Extract the (x, y) coordinate from the center of the cell holding the provided text.  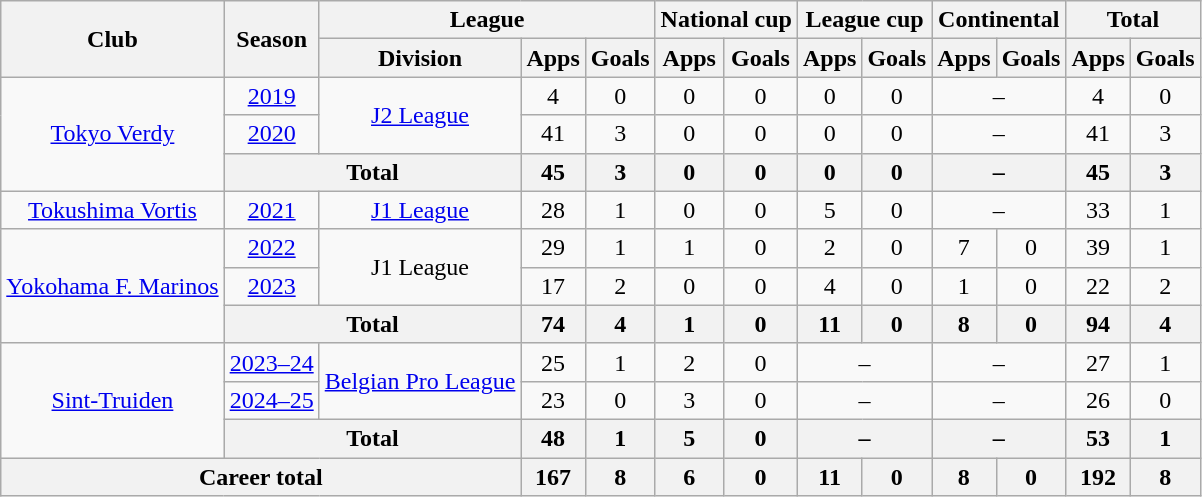
74 (553, 324)
2023 (272, 286)
Tokushima Vortis (112, 210)
National cup (726, 20)
48 (553, 438)
17 (553, 286)
League cup (864, 20)
Sint-Truiden (112, 400)
25 (553, 362)
2020 (272, 134)
7 (964, 248)
J2 League (420, 115)
29 (553, 248)
23 (553, 400)
Continental (999, 20)
2022 (272, 248)
192 (1098, 477)
Yokohama F. Marinos (112, 286)
6 (689, 477)
94 (1098, 324)
Career total (261, 477)
Tokyo Verdy (112, 134)
53 (1098, 438)
2023–24 (272, 362)
167 (553, 477)
26 (1098, 400)
Division (420, 58)
22 (1098, 286)
2024–25 (272, 400)
2019 (272, 96)
Club (112, 39)
Season (272, 39)
33 (1098, 210)
27 (1098, 362)
2021 (272, 210)
28 (553, 210)
League (487, 20)
39 (1098, 248)
Belgian Pro League (420, 381)
